For the text-containing cell, return its midpoint in (x, y) coordinate format. 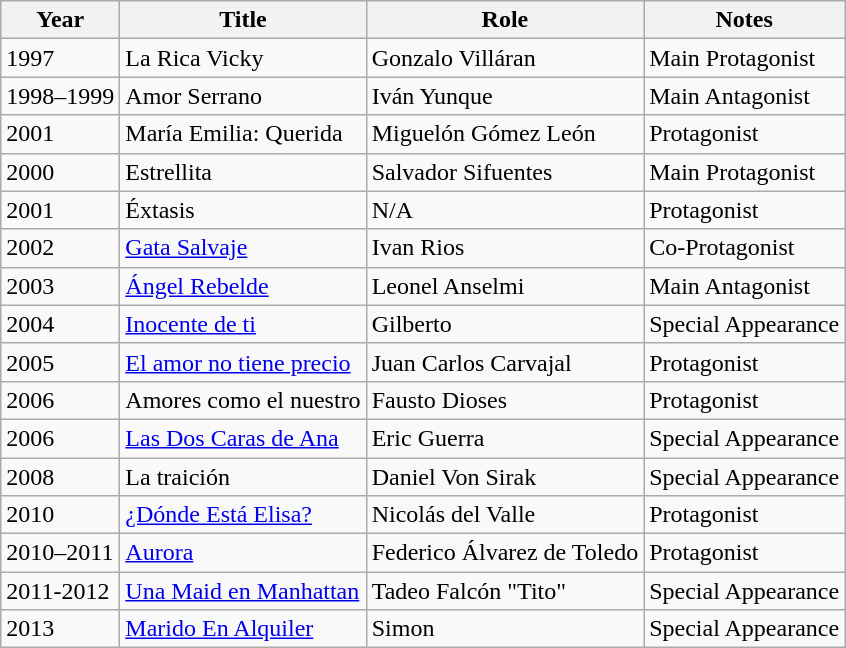
Marido En Alquiler (243, 629)
Ángel Rebelde (243, 286)
Daniel Von Sirak (505, 477)
Role (505, 20)
Title (243, 20)
Gonzalo Villáran (505, 58)
Co-Protagonist (744, 248)
Simon (505, 629)
Year (60, 20)
2010–2011 (60, 553)
2003 (60, 286)
Inocente de ti (243, 324)
María Emilia: Querida (243, 134)
2010 (60, 515)
Éxtasis (243, 210)
1997 (60, 58)
¿Dónde Está Elisa? (243, 515)
2008 (60, 477)
Una Maid en Manhattan (243, 591)
Salvador Sifuentes (505, 172)
Estrellita (243, 172)
La Rica Vicky (243, 58)
Nicolás del Valle (505, 515)
Iván Yunque (505, 96)
La traición (243, 477)
Las Dos Caras de Ana (243, 438)
2013 (60, 629)
2004 (60, 324)
El amor no tiene precio (243, 362)
Gilberto (505, 324)
Juan Carlos Carvajal (505, 362)
2002 (60, 248)
Amores como el nuestro (243, 400)
Miguelón Gómez León (505, 134)
Federico Álvarez de Toledo (505, 553)
Tadeo Falcón "Tito" (505, 591)
2005 (60, 362)
Leonel Anselmi (505, 286)
Eric Guerra (505, 438)
Fausto Dioses (505, 400)
N/A (505, 210)
Ivan Rios (505, 248)
2000 (60, 172)
2011-2012 (60, 591)
Gata Salvaje (243, 248)
Amor Serrano (243, 96)
Notes (744, 20)
1998–1999 (60, 96)
Aurora (243, 553)
